Find where the given text appears and provide that cell's center as (x, y) coordinate. 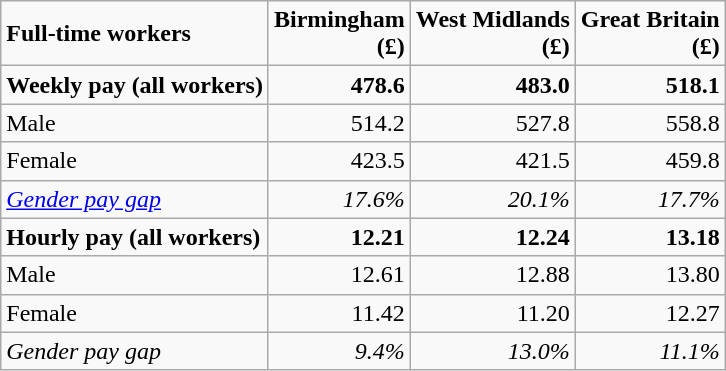
Hourly pay (all workers) (135, 237)
Great Britain (£) (650, 34)
11.20 (492, 313)
527.8 (492, 123)
17.7% (650, 199)
423.5 (339, 161)
13.0% (492, 351)
12.27 (650, 313)
518.1 (650, 85)
12.61 (339, 275)
13.18 (650, 237)
West Midlands (£) (492, 34)
13.80 (650, 275)
478.6 (339, 85)
514.2 (339, 123)
12.88 (492, 275)
11.1% (650, 351)
11.42 (339, 313)
20.1% (492, 199)
558.8 (650, 123)
12.21 (339, 237)
Weekly pay (all workers) (135, 85)
Full-time workers (135, 34)
9.4% (339, 351)
483.0 (492, 85)
459.8 (650, 161)
12.24 (492, 237)
Birmingham (£) (339, 34)
421.5 (492, 161)
17.6% (339, 199)
